Return the (X, Y) coordinate for the center point of the cell that contains the specified text.  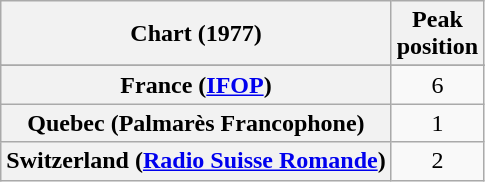
Quebec (Palmarès Francophone) (196, 123)
Chart (1977) (196, 34)
2 (437, 161)
1 (437, 123)
France (IFOP) (196, 85)
Peakposition (437, 34)
Switzerland (Radio Suisse Romande) (196, 161)
6 (437, 85)
